Search for the cell housing the specified text and yield its [x, y] center coordinate. 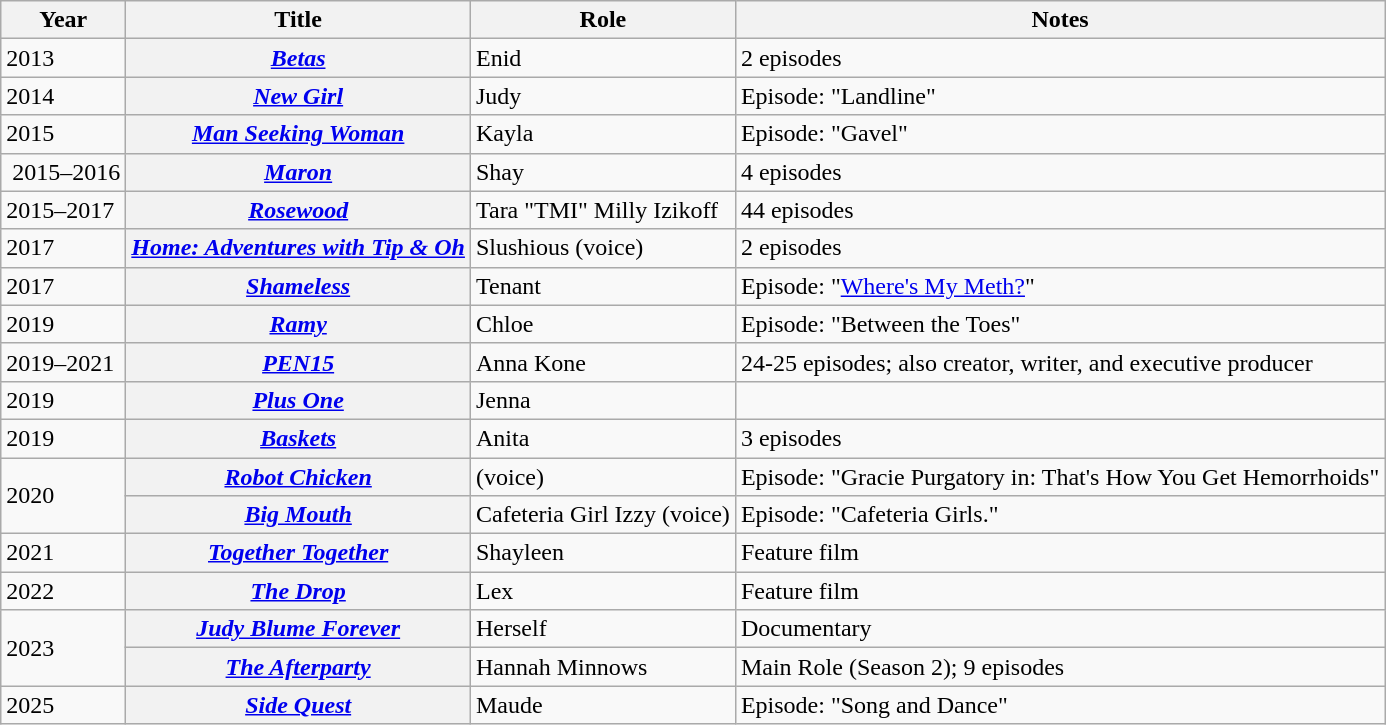
Episode: "Landline" [1060, 96]
2013 [64, 58]
Anita [602, 438]
2019–2021 [64, 362]
(voice) [602, 477]
Betas [298, 58]
Anna Kone [602, 362]
Judy Blume Forever [298, 629]
44 episodes [1060, 210]
Shayleen [602, 553]
Rosewood [298, 210]
Robot Chicken [298, 477]
Main Role (Season 2); 9 episodes [1060, 667]
Cafeteria Girl Izzy (voice) [602, 515]
Maron [298, 172]
2020 [64, 496]
4 episodes [1060, 172]
3 episodes [1060, 438]
Title [298, 20]
Shameless [298, 286]
Jenna [602, 400]
Notes [1060, 20]
Home: Adventures with Tip & Oh [298, 248]
2015 [64, 134]
2021 [64, 553]
Plus One [298, 400]
Tara "TMI" Milly Izikoff [602, 210]
2015–2016 [64, 172]
24-25 episodes; also creator, writer, and executive producer [1060, 362]
Side Quest [298, 705]
2022 [64, 591]
The Afterparty [298, 667]
Year [64, 20]
Kayla [602, 134]
Slushious (voice) [602, 248]
Episode: "Between the Toes" [1060, 324]
2015–2017 [64, 210]
Man Seeking Woman [298, 134]
Episode: "Gracie Purgatory in: That's How You Get Hemorrhoids" [1060, 477]
Judy [602, 96]
Episode: "Song and Dance" [1060, 705]
The Drop [298, 591]
New Girl [298, 96]
Documentary [1060, 629]
Episode: "Where's My Meth?" [1060, 286]
Hannah Minnows [602, 667]
Lex [602, 591]
Together Together [298, 553]
Episode: "Gavel" [1060, 134]
Enid [602, 58]
Role [602, 20]
Baskets [298, 438]
Episode: "Cafeteria Girls." [1060, 515]
Shay [602, 172]
Chloe [602, 324]
Ramy [298, 324]
Maude [602, 705]
2023 [64, 648]
2025 [64, 705]
Big Mouth [298, 515]
2014 [64, 96]
Tenant [602, 286]
Herself [602, 629]
PEN15 [298, 362]
